Search for the cell housing the specified text and yield its (x, y) center coordinate. 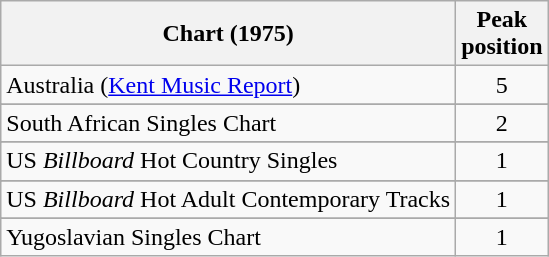
South African Singles Chart (228, 123)
Peakposition (502, 34)
5 (502, 85)
Yugoslavian Singles Chart (228, 237)
US Billboard Hot Adult Contemporary Tracks (228, 199)
Chart (1975) (228, 34)
US Billboard Hot Country Singles (228, 161)
Australia (Kent Music Report) (228, 85)
2 (502, 123)
